Return the (x, y) coordinate for the center point of the cell that contains the specified text.  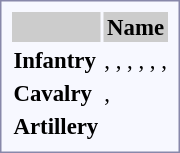
, , , , , , (136, 60)
, (136, 93)
Artillery (56, 126)
Name (136, 27)
Infantry (56, 60)
Cavalry (56, 93)
